Return [x, y] of the center of cell containing provided text 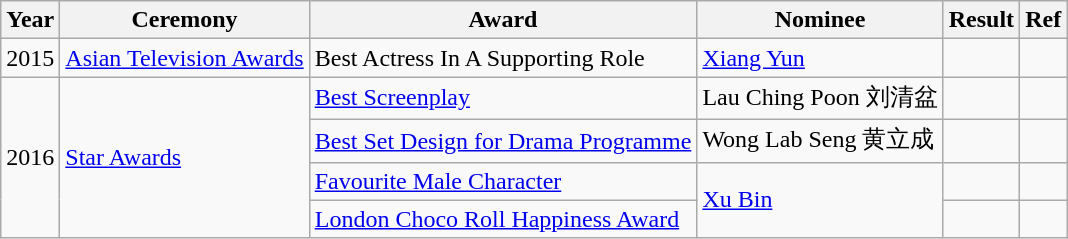
Best Set Design for Drama Programme [503, 140]
Ref [1044, 20]
Award [503, 20]
Xiang Yun [820, 58]
Nominee [820, 20]
Asian Television Awards [184, 58]
Wong Lab Seng 黄立成 [820, 140]
Best Screenplay [503, 98]
Result [981, 20]
Lau Ching Poon 刘清盆 [820, 98]
Ceremony [184, 20]
Xu Bin [820, 200]
Star Awards [184, 158]
London Choco Roll Happiness Award [503, 219]
Favourite Male Character [503, 181]
Year [30, 20]
2016 [30, 158]
2015 [30, 58]
Best Actress In A Supporting Role [503, 58]
